Return the (X, Y) coordinate for the center point of the cell that contains the specified text.  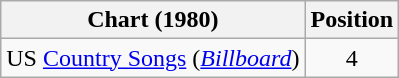
Chart (1980) (153, 20)
US Country Songs (Billboard) (153, 58)
Position (352, 20)
4 (352, 58)
